Search for the cell housing the specified text and yield its (X, Y) center coordinate. 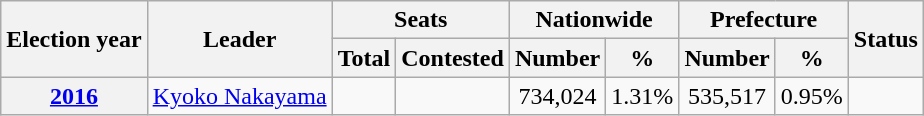
Kyoko Nakayama (240, 96)
2016 (74, 96)
Prefecture (764, 20)
Nationwide (594, 20)
Status (886, 39)
Election year (74, 39)
0.95% (812, 96)
Leader (240, 39)
Seats (420, 20)
Contested (453, 58)
535,517 (727, 96)
Total (364, 58)
734,024 (557, 96)
1.31% (642, 96)
